Return the [X, Y] coordinate for the center point of the cell that contains the specified text.  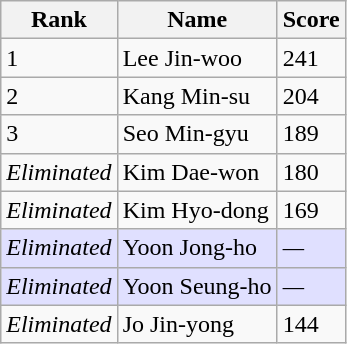
189 [311, 134]
Rank [59, 20]
204 [311, 96]
Jo Jin-yong [197, 324]
3 [59, 134]
241 [311, 58]
2 [59, 96]
Yoon Jong-ho [197, 248]
169 [311, 210]
Yoon Seung-ho [197, 286]
Score [311, 20]
180 [311, 172]
Kang Min-su [197, 96]
Seo Min-gyu [197, 134]
Name [197, 20]
Lee Jin-woo [197, 58]
Kim Hyo-dong [197, 210]
1 [59, 58]
Kim Dae-won [197, 172]
144 [311, 324]
